Find where the given text appears and provide that cell's center as [X, Y] coordinate. 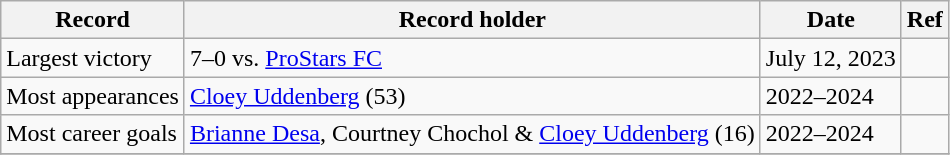
July 12, 2023 [830, 58]
Record holder [472, 20]
Largest victory [93, 58]
7–0 vs. ProStars FC [472, 58]
Ref [924, 20]
Date [830, 20]
Cloey Uddenberg (53) [472, 96]
Most career goals [93, 134]
Record [93, 20]
Most appearances [93, 96]
Brianne Desa, Courtney Chochol & Cloey Uddenberg (16) [472, 134]
